Search for the cell housing the specified text and yield its (X, Y) center coordinate. 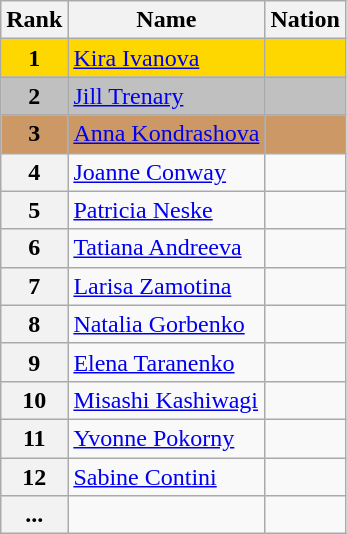
5 (34, 210)
6 (34, 248)
Misashi Kashiwagi (166, 400)
Jill Trenary (166, 96)
Natalia Gorbenko (166, 324)
Yvonne Pokorny (166, 438)
11 (34, 438)
Anna Kondrashova (166, 134)
Sabine Contini (166, 477)
Tatiana Andreeva (166, 248)
2 (34, 96)
9 (34, 362)
Patricia Neske (166, 210)
3 (34, 134)
10 (34, 400)
Rank (34, 20)
Joanne Conway (166, 172)
7 (34, 286)
12 (34, 477)
1 (34, 58)
4 (34, 172)
8 (34, 324)
Elena Taranenko (166, 362)
Name (166, 20)
... (34, 515)
Kira Ivanova (166, 58)
Nation (305, 20)
Larisa Zamotina (166, 286)
